From the cell containing the given text, extract its center point as (X, Y) coordinate. 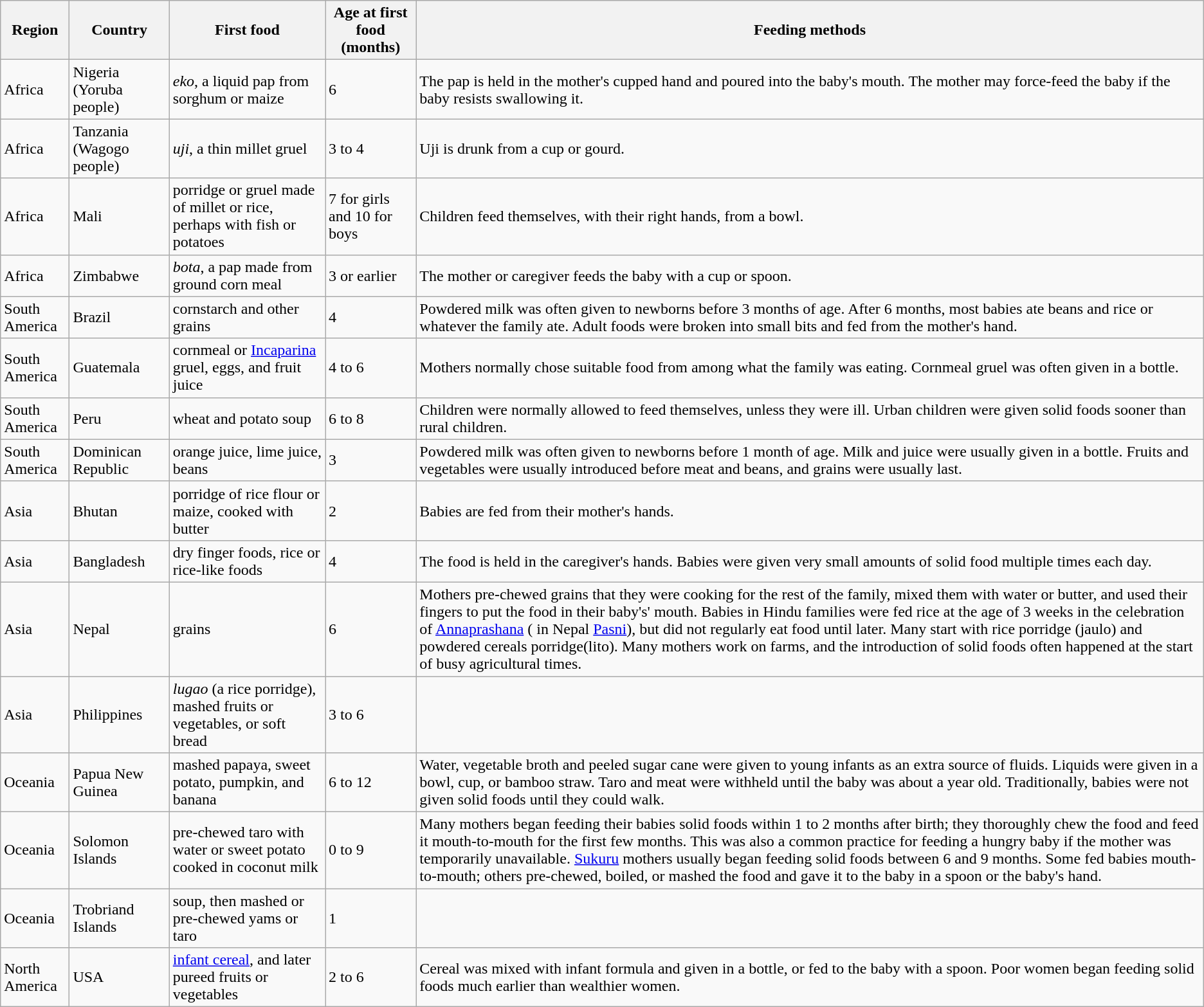
Nepal (120, 629)
grains (247, 629)
Bangladesh (120, 561)
3 to 4 (370, 149)
dry finger foods, rice or rice-like foods (247, 561)
Tanzania (Wagogo people) (120, 149)
bota, a pap made from ground corn meal (247, 275)
Uji is drunk from a cup or gourd. (810, 149)
The pap is held in the mother's cupped hand and poured into the baby's mouth. The mother may force-feed the baby if the baby resists swallowing it. (810, 89)
Babies are fed from their mother's hands. (810, 511)
cornmeal or Incaparina gruel, eggs, and fruit juice (247, 368)
1 (370, 918)
lugao (a rice porridge), mashed fruits or vegetables, or soft bread (247, 715)
porridge or gruel made of millet or rice, perhaps with fish or potatoes (247, 216)
mashed papaya, sweet potato, pumpkin, and banana (247, 783)
Philippines (120, 715)
Zimbabwe (120, 275)
porridge of rice flour or maize, cooked with butter (247, 511)
Solomon Islands (120, 850)
2 (370, 511)
soup, then mashed or pre-chewed yams or taro (247, 918)
Country (120, 30)
The food is held in the caregiver's hands. Babies were given very small amounts of solid food multiple times each day. (810, 561)
Bhutan (120, 511)
pre-chewed taro with water or sweet potato cooked in coconut milk (247, 850)
uji, a thin millet gruel (247, 149)
6 to 8 (370, 418)
The mother or caregiver feeds the baby with a cup or spoon. (810, 275)
wheat and potato soup (247, 418)
Guatemala (120, 368)
0 to 9 (370, 850)
3 or earlier (370, 275)
Peru (120, 418)
infant cereal, and later pureed fruits or vegetables (247, 977)
Mothers normally chose suitable food from among what the family was eating. Cornmeal gruel was often given in a bottle. (810, 368)
Brazil (120, 318)
North America (35, 977)
Mali (120, 216)
Age at first food (months) (370, 30)
3 to 6 (370, 715)
Children feed themselves, with their right hands, from a bowl. (810, 216)
Feeding methods (810, 30)
orange juice, lime juice, beans (247, 460)
eko, a liquid pap from sorghum or maize (247, 89)
2 to 6 (370, 977)
3 (370, 460)
Region (35, 30)
4 to 6 (370, 368)
Children were normally allowed to feed themselves, unless they were ill. Urban children were given solid foods sooner than rural children. (810, 418)
First food (247, 30)
Dominican Republic (120, 460)
cornstarch and other grains (247, 318)
6 to 12 (370, 783)
Trobriand Islands (120, 918)
USA (120, 977)
7 for girls and 10 for boys (370, 216)
Nigeria (Yoruba people) (120, 89)
Papua New Guinea (120, 783)
